Extract the [X, Y] coordinate from the center of the cell holding the provided text.  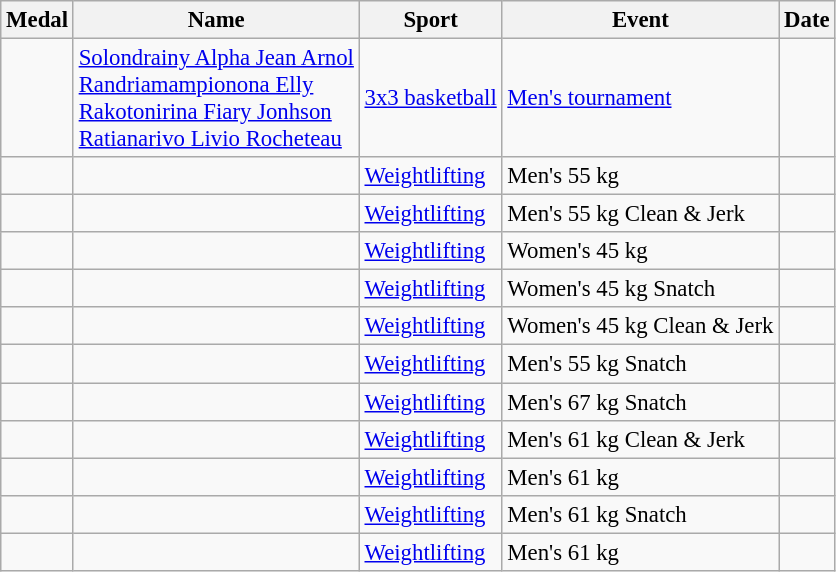
Sport [430, 20]
Name [216, 20]
Women's 45 kg [640, 251]
Men's 61 kg Snatch [640, 514]
Men's 55 kg [640, 176]
Medal [38, 20]
Men's 61 kg Clean & Jerk [640, 439]
Solondrainy Alpha Jean ArnolRandriamampionona EllyRakotonirina Fiary JonhsonRatianarivo Livio Rocheteau [216, 98]
Men's 55 kg Snatch [640, 364]
Men's 55 kg Clean & Jerk [640, 214]
Men's tournament [640, 98]
Event [640, 20]
Women's 45 kg Clean & Jerk [640, 327]
3x3 basketball [430, 98]
Women's 45 kg Snatch [640, 289]
Men's 67 kg Snatch [640, 402]
Date [807, 20]
